Return (X, Y) of the center of cell containing provided text 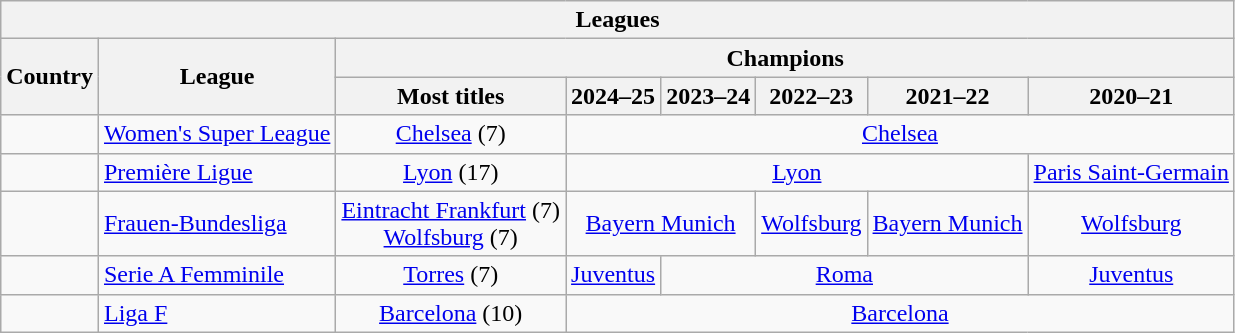
2020–21 (1131, 96)
Chelsea (7) (451, 134)
2021–22 (948, 96)
Frauen-Bundesliga (216, 224)
Eintracht Frankfurt (7)Wolfsburg (7) (451, 224)
Torres (7) (451, 275)
2023–24 (708, 96)
2024–25 (614, 96)
Barcelona (900, 313)
Chelsea (900, 134)
Barcelona (10) (451, 313)
Roma (844, 275)
Serie A Femminile (216, 275)
Paris Saint-Germain (1131, 172)
Most titles (451, 96)
Women's Super League (216, 134)
Country (50, 77)
Champions (786, 58)
2022–23 (812, 96)
Lyon (798, 172)
Lyon (17) (451, 172)
Première Ligue (216, 172)
League (216, 77)
Liga F (216, 313)
Leagues (618, 20)
